For the text-containing cell, return its midpoint in [x, y] coordinate format. 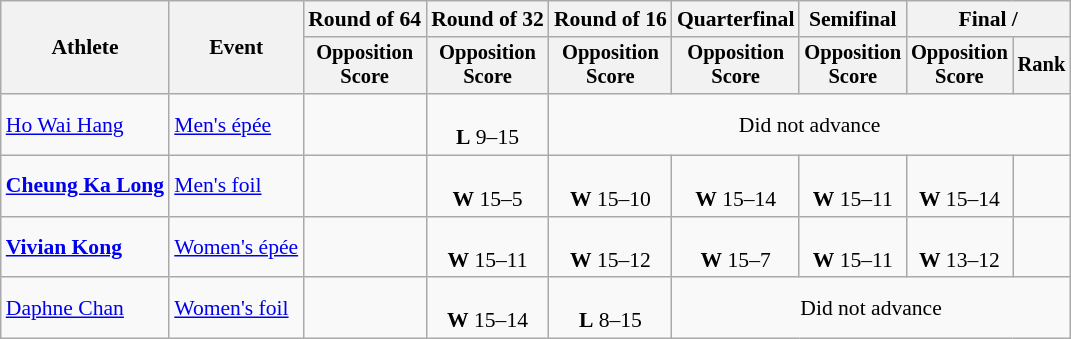
Men's épée [236, 124]
Round of 32 [488, 19]
W 15–12 [610, 248]
W 15–5 [488, 186]
W 15–7 [736, 248]
Rank [1042, 66]
Cheung Ka Long [85, 186]
Event [236, 48]
W 15–10 [610, 186]
L 8–15 [610, 308]
Men's foil [236, 186]
W 13–12 [960, 248]
Quarterfinal [736, 19]
Daphne Chan [85, 308]
Ho Wai Hang [85, 124]
Final / [988, 19]
Semifinal [852, 19]
Women's foil [236, 308]
Vivian Kong [85, 248]
Round of 64 [364, 19]
Round of 16 [610, 19]
Women's épée [236, 248]
L 9–15 [488, 124]
Athlete [85, 48]
